Search for the cell housing the specified text and yield its [X, Y] center coordinate. 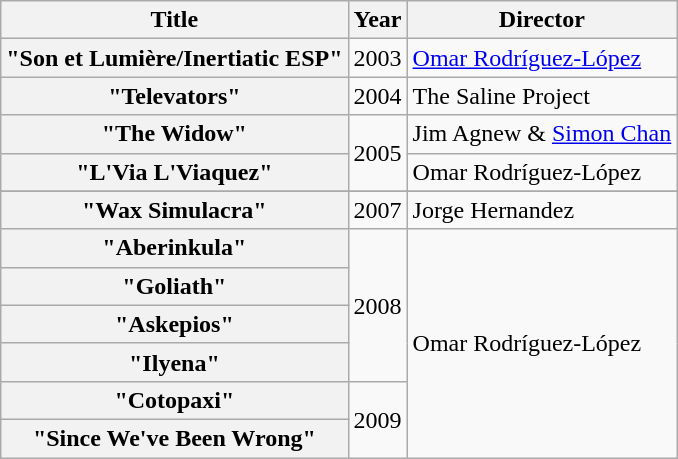
2008 [378, 305]
2007 [378, 210]
2003 [378, 58]
2009 [378, 419]
"Wax Simulacra" [174, 210]
"Televators" [174, 96]
"Goliath" [174, 286]
"Son et Lumière/Inertiatic ESP" [174, 58]
"Cotopaxi" [174, 400]
Jim Agnew & Simon Chan [542, 134]
The Saline Project [542, 96]
2004 [378, 96]
"Since We've Been Wrong" [174, 438]
2005 [378, 153]
Year [378, 20]
"Ilyena" [174, 362]
"The Widow" [174, 134]
Director [542, 20]
"L'Via L'Viaquez" [174, 172]
"Askepios" [174, 324]
"Aberinkula" [174, 248]
Title [174, 20]
Jorge Hernandez [542, 210]
